For the text-containing cell, return its midpoint in [x, y] coordinate format. 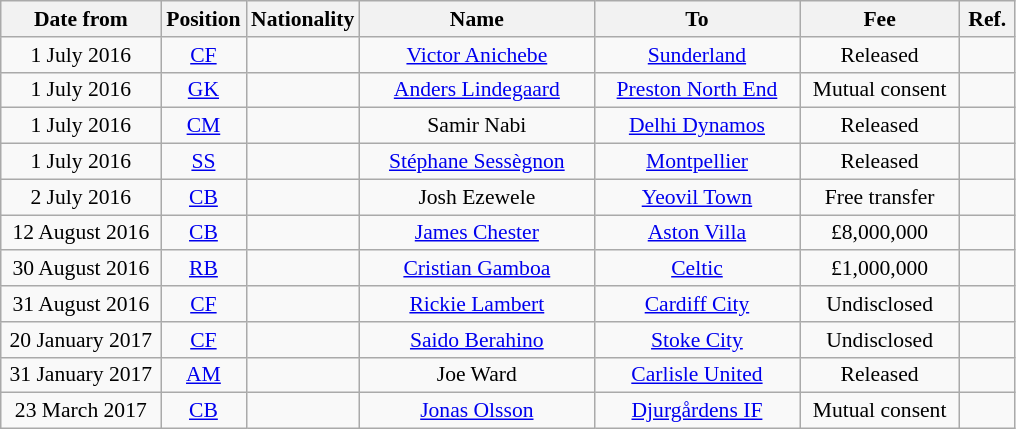
Yeovil Town [696, 197]
20 January 2017 [81, 340]
Joe Ward [476, 375]
Djurgårdens IF [696, 411]
£8,000,000 [880, 233]
Aston Villa [696, 233]
Josh Ezewele [476, 197]
Samir Nabi [476, 126]
Carlisle United [696, 375]
Ref. [988, 19]
Celtic [696, 269]
£1,000,000 [880, 269]
30 August 2016 [81, 269]
31 January 2017 [81, 375]
RB [204, 269]
12 August 2016 [81, 233]
Rickie Lambert [476, 304]
SS [204, 162]
AM [204, 375]
2 July 2016 [81, 197]
Cristian Gamboa [476, 269]
Sunderland [696, 55]
Name [476, 19]
Victor Anichebe [476, 55]
Jonas Olsson [476, 411]
Preston North End [696, 90]
Fee [880, 19]
23 March 2017 [81, 411]
Date from [81, 19]
Free transfer [880, 197]
CM [204, 126]
Delhi Dynamos [696, 126]
GK [204, 90]
Montpellier [696, 162]
Nationality [302, 19]
Stoke City [696, 340]
Stéphane Sessègnon [476, 162]
31 August 2016 [81, 304]
James Chester [476, 233]
Anders Lindegaard [476, 90]
Saido Berahino [476, 340]
Position [204, 19]
To [696, 19]
Cardiff City [696, 304]
